From the cell containing the given text, extract its center point as [x, y] coordinate. 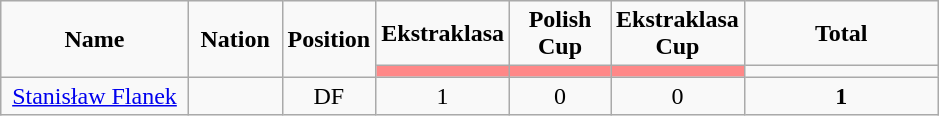
Ekstraklasa Cup [678, 34]
Name [95, 39]
Ekstraklasa [443, 34]
DF [329, 96]
Nation [235, 39]
Polish Cup [560, 34]
Stanisław Flanek [95, 96]
Position [329, 39]
Total [841, 34]
